Pinpoint the cell where the given text exists, returning its (x, y) midpoint coordinate. 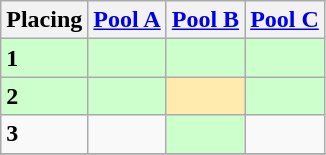
Pool B (205, 20)
Pool A (127, 20)
2 (44, 96)
1 (44, 58)
3 (44, 134)
Pool C (285, 20)
Placing (44, 20)
